From the cell containing the given text, extract its center point as (X, Y) coordinate. 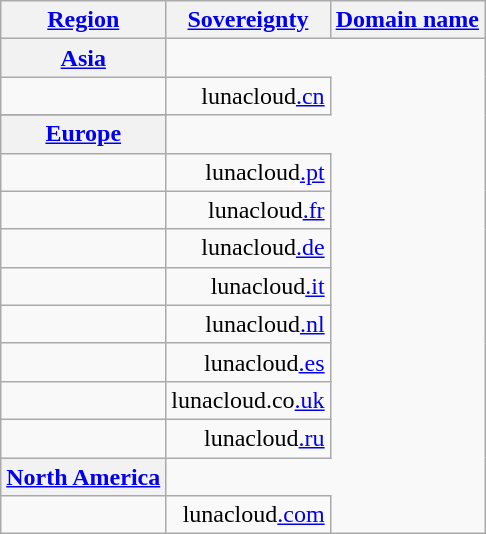
lunacloud.pt (248, 172)
lunacloud.com (248, 515)
lunacloud.co.uk (248, 400)
Domain name (407, 20)
lunacloud.it (248, 286)
lunacloud.fr (248, 210)
lunacloud.nl (248, 324)
Europe (84, 134)
lunacloud.es (248, 362)
Asia (84, 58)
North America (84, 477)
Region (84, 20)
lunacloud.de (248, 248)
lunacloud.cn (248, 96)
lunacloud.ru (248, 438)
Sovereignty (248, 20)
